From the cell containing the given text, extract its center point as (X, Y) coordinate. 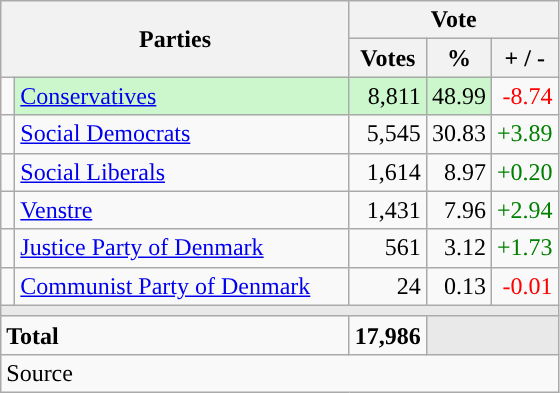
1,614 (388, 172)
8.97 (458, 172)
+2.94 (524, 210)
+ / - (524, 58)
% (458, 58)
17,986 (388, 335)
3.12 (458, 248)
0.13 (458, 286)
Votes (388, 58)
Venstre (182, 210)
Vote (454, 20)
-8.74 (524, 96)
30.83 (458, 134)
Social Liberals (182, 172)
Total (176, 335)
Parties (176, 39)
Source (280, 373)
Conservatives (182, 96)
Communist Party of Denmark (182, 286)
7.96 (458, 210)
+1.73 (524, 248)
24 (388, 286)
+3.89 (524, 134)
1,431 (388, 210)
5,545 (388, 134)
561 (388, 248)
Justice Party of Denmark (182, 248)
Social Democrats (182, 134)
-0.01 (524, 286)
8,811 (388, 96)
+0.20 (524, 172)
48.99 (458, 96)
